For the text-containing cell, return its midpoint in (x, y) coordinate format. 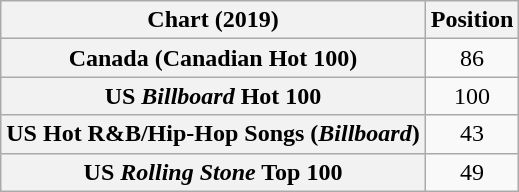
49 (472, 172)
US Hot R&B/Hip-Hop Songs (Billboard) (213, 134)
100 (472, 96)
43 (472, 134)
Position (472, 20)
Chart (2019) (213, 20)
86 (472, 58)
Canada (Canadian Hot 100) (213, 58)
US Rolling Stone Top 100 (213, 172)
US Billboard Hot 100 (213, 96)
